Return the [x, y] coordinate for the center point of the cell that contains the specified text.  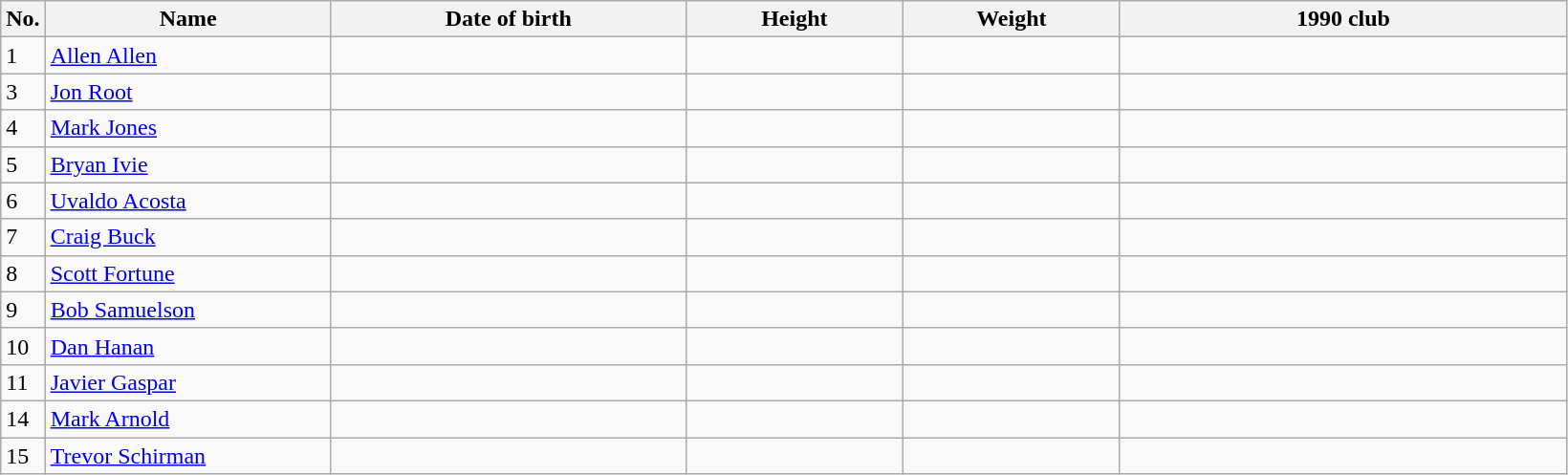
9 [23, 310]
15 [23, 456]
4 [23, 128]
8 [23, 273]
Bob Samuelson [187, 310]
Mark Arnold [187, 419]
Name [187, 19]
Dan Hanan [187, 346]
Allen Allen [187, 55]
3 [23, 92]
6 [23, 201]
Craig Buck [187, 237]
Scott Fortune [187, 273]
7 [23, 237]
10 [23, 346]
Weight [1012, 19]
No. [23, 19]
Mark Jones [187, 128]
14 [23, 419]
Trevor Schirman [187, 456]
11 [23, 382]
1 [23, 55]
1990 club [1342, 19]
Uvaldo Acosta [187, 201]
Date of birth [509, 19]
Height [794, 19]
Jon Root [187, 92]
Javier Gaspar [187, 382]
5 [23, 164]
Bryan Ivie [187, 164]
